Return (X, Y) of the center of cell containing provided text 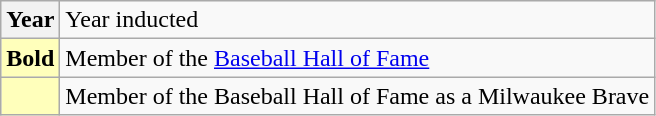
Member of the Baseball Hall of Fame as a Milwaukee Brave (358, 96)
Year (30, 20)
Bold (30, 58)
Year inducted (358, 20)
Member of the Baseball Hall of Fame (358, 58)
